Provide the [X, Y] coordinate of the cell's center where the given text is located.  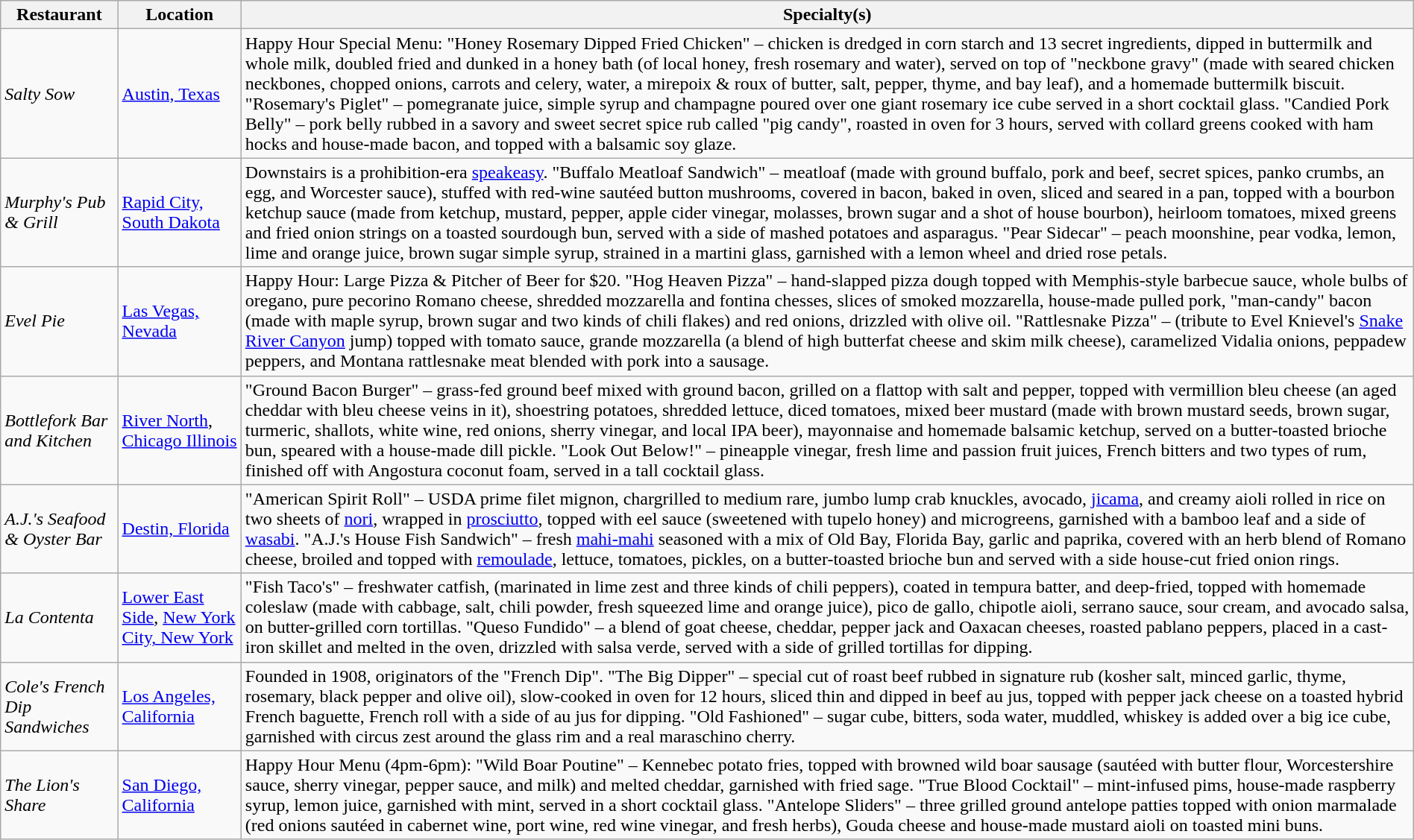
San Diego, California [179, 795]
Austin, Texas [179, 94]
Cole's French Dip Sandwiches [60, 707]
Los Angeles, California [179, 707]
Destin, Florida [179, 529]
Evel Pie [60, 321]
The Lion's Share [60, 795]
Bottlefork Bar and Kitchen [60, 430]
Murphy's Pub & Grill [60, 212]
Specialty(s) [827, 15]
Restaurant [60, 15]
Rapid City, South Dakota [179, 212]
La Contenta [60, 617]
Las Vegas, Nevada [179, 321]
Salty Sow [60, 94]
A.J.'s Seafood & Oyster Bar [60, 529]
Location [179, 15]
River North, Chicago Illinois [179, 430]
Lower East Side, New York City, New York [179, 617]
